Output the [X, Y] coordinate of the center of the cell containing the given text.  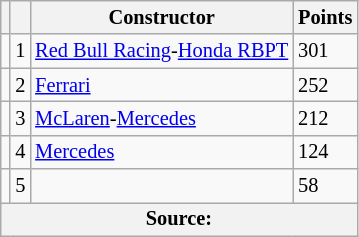
Ferrari [162, 85]
Red Bull Racing-Honda RBPT [162, 51]
McLaren-Mercedes [162, 118]
1 [20, 51]
Mercedes [162, 152]
Constructor [162, 17]
124 [325, 152]
58 [325, 186]
5 [20, 186]
301 [325, 51]
Points [325, 17]
252 [325, 85]
2 [20, 85]
3 [20, 118]
4 [20, 152]
212 [325, 118]
Source: [179, 219]
